Determine the (x, y) coordinate at the center of the cell enclosing the given text.  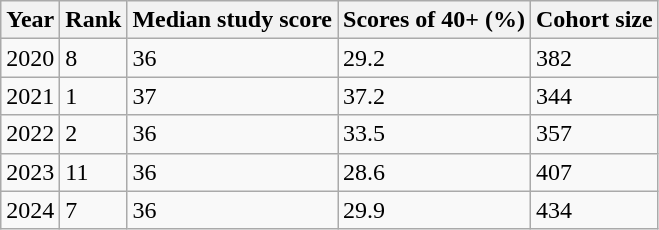
Cohort size (594, 20)
2 (94, 134)
29.9 (434, 210)
Scores of 40+ (%) (434, 20)
7 (94, 210)
8 (94, 58)
407 (594, 172)
2023 (30, 172)
Median study score (232, 20)
2024 (30, 210)
37.2 (434, 96)
11 (94, 172)
1 (94, 96)
28.6 (434, 172)
382 (594, 58)
37 (232, 96)
344 (594, 96)
357 (594, 134)
Rank (94, 20)
33.5 (434, 134)
2021 (30, 96)
29.2 (434, 58)
Year (30, 20)
2022 (30, 134)
2020 (30, 58)
434 (594, 210)
